Extract the (x, y) coordinate from the center of the cell holding the provided text.  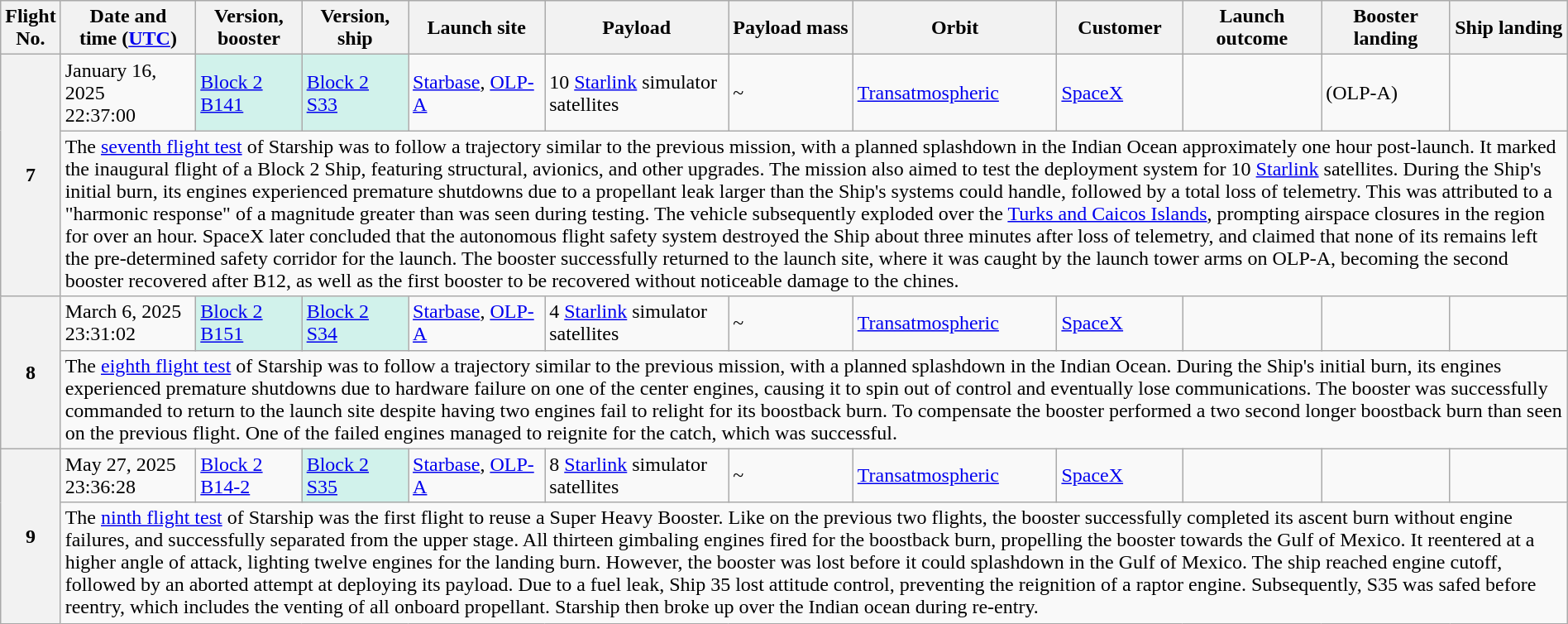
10 Starlink simulator satellites (637, 93)
Booster landing (1386, 28)
Block 2B151 (249, 323)
Block 2B141 (249, 93)
Block 2S33 (355, 93)
Block 2S35 (355, 475)
Version,booster (249, 28)
Ship landing (1508, 28)
Payload (637, 28)
Customer (1120, 28)
8 (31, 372)
8 Starlink simulator satellites (637, 475)
Payload mass (791, 28)
4 Starlink simulator satellites (637, 323)
Launch site (476, 28)
Version,ship (355, 28)
Date andtime (UTC) (128, 28)
Block 2B14-2 (249, 475)
March 6, 202523:31:02 (128, 323)
Orbit (954, 28)
May 27, 202523:36:28 (128, 475)
FlightNo. (31, 28)
(OLP-A) (1386, 93)
January 16, 202522:37:00 (128, 93)
7 (31, 175)
Block 2S34 (355, 323)
Launch outcome (1252, 28)
9 (31, 536)
